From the cell containing the given text, extract its center point as [x, y] coordinate. 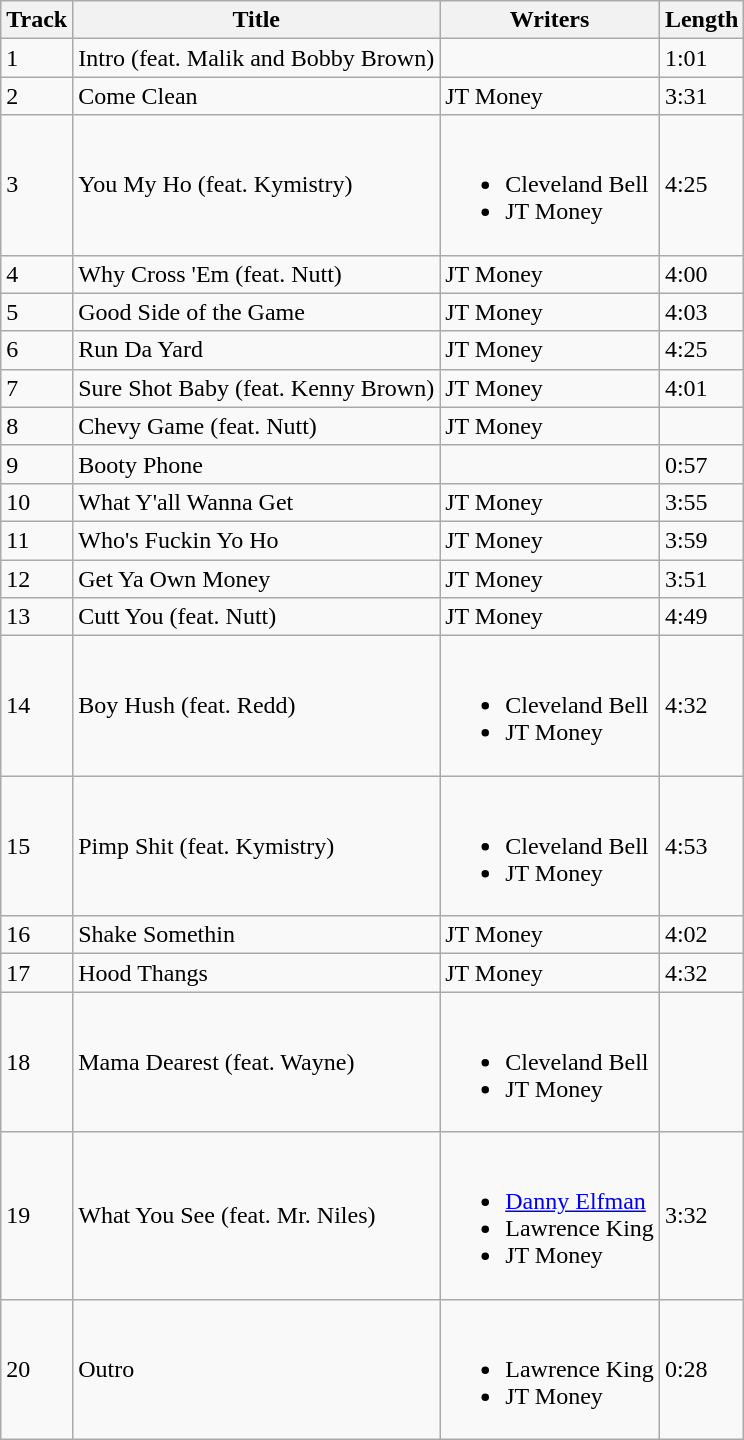
3:55 [701, 502]
3:31 [701, 96]
3 [37, 185]
5 [37, 312]
What Y'all Wanna Get [256, 502]
Come Clean [256, 96]
9 [37, 464]
19 [37, 1216]
4:01 [701, 388]
Cutt You (feat. Nutt) [256, 617]
0:57 [701, 464]
Who's Fuckin Yo Ho [256, 540]
3:32 [701, 1216]
Intro (feat. Malik and Bobby Brown) [256, 58]
4:00 [701, 274]
Lawrence KingJT Money [550, 1369]
7 [37, 388]
Mama Dearest (feat. Wayne) [256, 1062]
8 [37, 426]
17 [37, 973]
13 [37, 617]
20 [37, 1369]
11 [37, 540]
Get Ya Own Money [256, 579]
Sure Shot Baby (feat. Kenny Brown) [256, 388]
4:53 [701, 846]
3:59 [701, 540]
16 [37, 935]
Pimp Shit (feat. Kymistry) [256, 846]
Danny ElfmanLawrence KingJT Money [550, 1216]
10 [37, 502]
Title [256, 20]
14 [37, 706]
Writers [550, 20]
Outro [256, 1369]
Booty Phone [256, 464]
12 [37, 579]
4:03 [701, 312]
3:51 [701, 579]
Chevy Game (feat. Nutt) [256, 426]
Run Da Yard [256, 350]
1:01 [701, 58]
Length [701, 20]
Good Side of the Game [256, 312]
2 [37, 96]
18 [37, 1062]
15 [37, 846]
Boy Hush (feat. Redd) [256, 706]
6 [37, 350]
Shake Somethin [256, 935]
What You See (feat. Mr. Niles) [256, 1216]
You My Ho (feat. Kymistry) [256, 185]
4:02 [701, 935]
4 [37, 274]
Hood Thangs [256, 973]
4:49 [701, 617]
1 [37, 58]
Why Cross 'Em (feat. Nutt) [256, 274]
Track [37, 20]
0:28 [701, 1369]
